Determine the (x, y) coordinate at the center of the cell enclosing the given text.  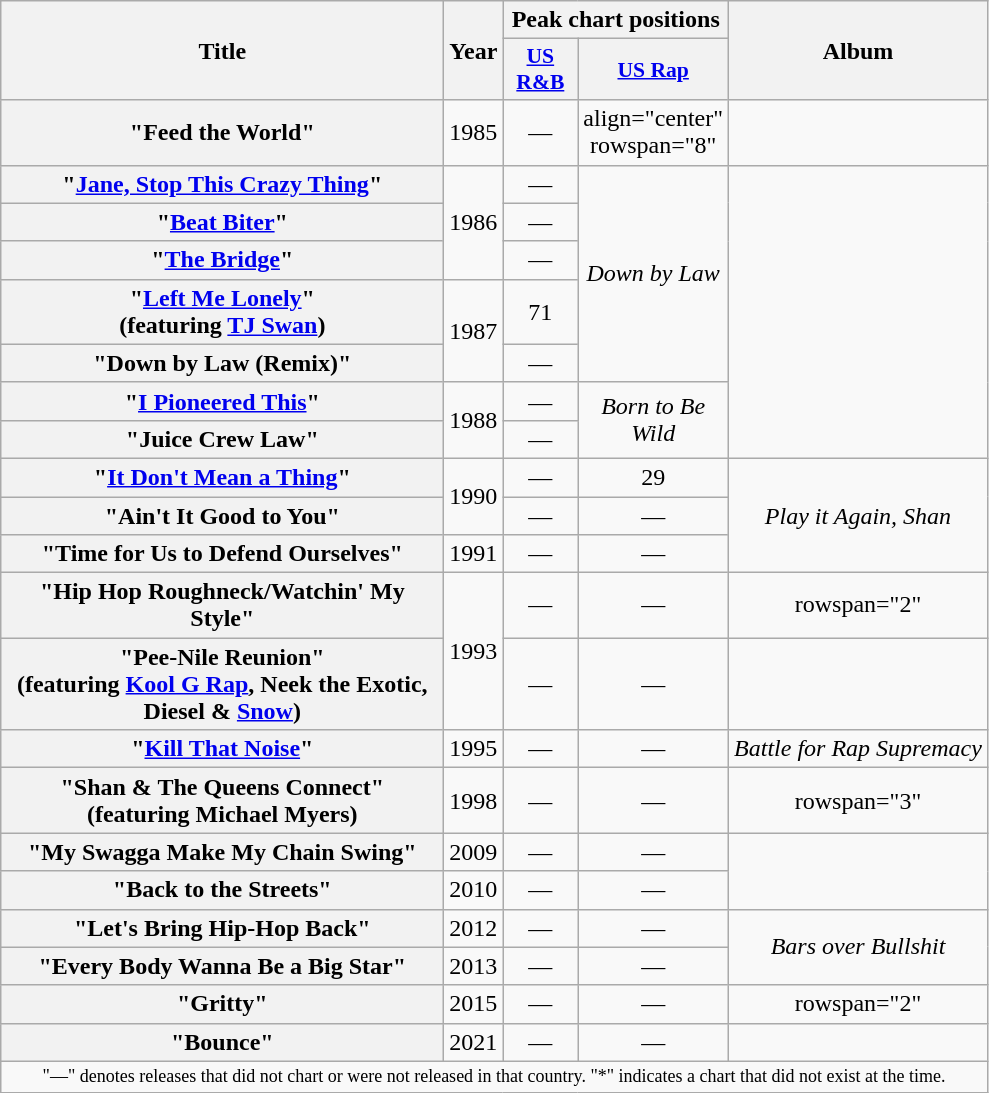
1990 (474, 496)
2015 (474, 1004)
29 (654, 477)
1993 (474, 652)
Year (474, 50)
1991 (474, 554)
rowspan="3" (858, 800)
71 (540, 312)
Play it Again, Shan (858, 515)
1995 (474, 749)
Title (222, 50)
"It Don't Mean a Thing" (222, 477)
2012 (474, 928)
"Back to the Streets" (222, 890)
"Let's Bring Hip-Hop Back" (222, 928)
1998 (474, 800)
2009 (474, 852)
"My Swagga Make My Chain Swing" (222, 852)
1987 (474, 330)
"Down by Law (Remix)" (222, 363)
align="center" rowspan="8" (654, 132)
2010 (474, 890)
"Left Me Lonely"(featuring TJ Swan) (222, 312)
US R&B (540, 70)
"The Bridge" (222, 260)
"Jane, Stop This Crazy Thing" (222, 184)
1988 (474, 420)
"Pee-Nile Reunion"(featuring Kool G Rap, Neek the Exotic, Diesel & Snow) (222, 684)
Album (858, 50)
"Feed the World" (222, 132)
"Time for Us to Defend Ourselves" (222, 554)
"Ain't It Good to You" (222, 515)
Battle for Rap Supremacy (858, 749)
"Kill That Noise" (222, 749)
2013 (474, 966)
"Shan & The Queens Connect"(featuring Michael Myers) (222, 800)
2021 (474, 1042)
"Bounce" (222, 1042)
"Gritty" (222, 1004)
"I Pioneered This" (222, 401)
"Every Body Wanna Be a Big Star" (222, 966)
Bars over Bullshit (858, 947)
Born to Be Wild (654, 420)
1986 (474, 222)
US Rap (654, 70)
1985 (474, 132)
Down by Law (654, 274)
"Hip Hop Roughneck/Watchin' My Style" (222, 606)
"Beat Biter" (222, 222)
"—" denotes releases that did not chart or were not released in that country. "*" indicates a chart that did not exist at the time. (494, 1076)
"Juice Crew Law" (222, 439)
Peak chart positions (616, 20)
